Pinpoint the cell where the given text exists, returning its [X, Y] midpoint coordinate. 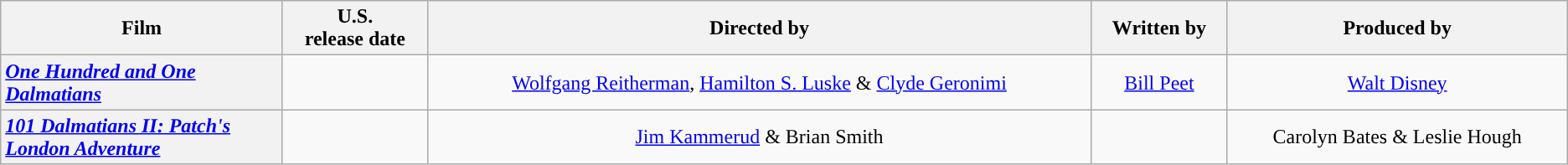
Jim Kammerud & Brian Smith [759, 137]
Carolyn Bates & Leslie Hough [1397, 137]
U.S. release date [355, 28]
Wolfgang Reitherman, Hamilton S. Luske & Clyde Geronimi [759, 82]
101 Dalmatians II: Patch's London Adventure [142, 137]
Walt Disney [1397, 82]
Written by [1159, 28]
Bill Peet [1159, 82]
One Hundred and One Dalmatians [142, 82]
Film [142, 28]
Produced by [1397, 28]
Directed by [759, 28]
